Output the (X, Y) coordinate of the center of the cell containing the given text.  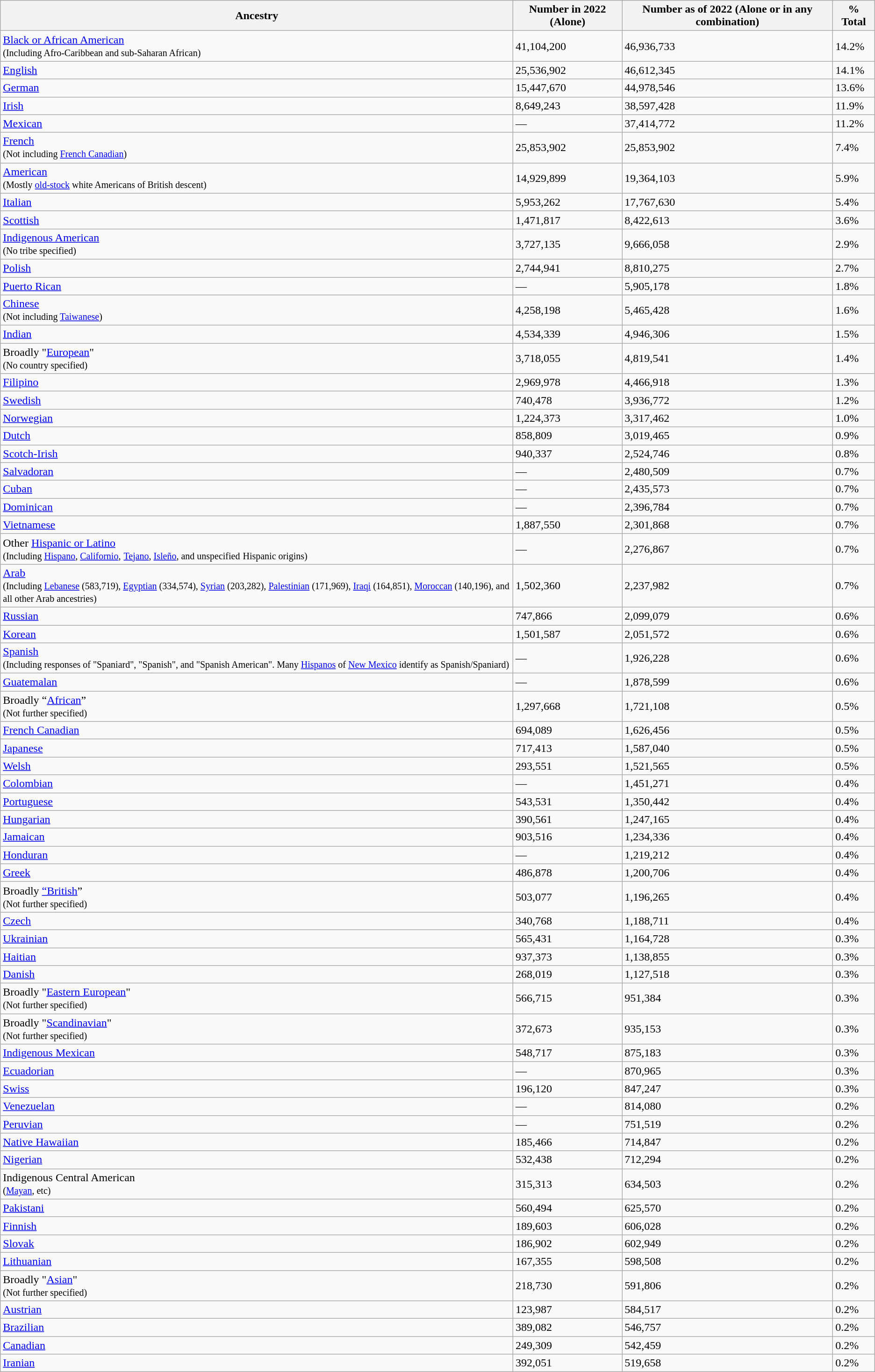
870,965 (727, 1071)
2,524,746 (727, 454)
Swiss (257, 1089)
602,949 (727, 1243)
3.6% (854, 220)
Number in 2022 (Alone) (567, 16)
% Total (854, 16)
9,666,058 (727, 244)
3,317,462 (727, 418)
Mexican (257, 123)
1,501,587 (567, 634)
13.6% (854, 88)
11.2% (854, 123)
Cuban (257, 489)
Brazilian (257, 1328)
French Canadian (257, 730)
Other Hispanic or Latino(Including Hispano, Californio, Tejano, Isleño, and unspecified Hispanic origins) (257, 549)
340,768 (567, 921)
717,413 (567, 748)
1,451,271 (727, 784)
1,587,040 (727, 748)
390,561 (567, 819)
389,082 (567, 1328)
503,077 (567, 897)
15,447,670 (567, 88)
2,744,941 (567, 268)
Scotch-Irish (257, 454)
4,819,541 (727, 358)
Swedish (257, 400)
Broadly “British”(Not further specified) (257, 897)
5.4% (854, 202)
8,810,275 (727, 268)
1,887,550 (567, 525)
German (257, 88)
1,521,565 (727, 766)
2,480,509 (727, 471)
Puerto Rican (257, 286)
Pakistani (257, 1208)
0.9% (854, 436)
44,978,546 (727, 88)
185,466 (567, 1142)
546,757 (727, 1328)
Scottish (257, 220)
Hungarian (257, 819)
Korean (257, 634)
1,127,518 (727, 975)
Vietnamese (257, 525)
25,536,902 (567, 70)
2,099,079 (727, 616)
167,355 (567, 1261)
1.2% (854, 400)
8,649,243 (567, 106)
Greek (257, 873)
5,953,262 (567, 202)
Ancestry (257, 16)
1,200,706 (727, 873)
2,237,982 (727, 585)
Iranian (257, 1363)
1.5% (854, 334)
Broadly “African”(Not further specified) (257, 706)
1,471,817 (567, 220)
3,936,772 (727, 400)
2,435,573 (727, 489)
186,902 (567, 1243)
532,438 (567, 1160)
Jamaican (257, 837)
17,767,630 (727, 202)
Haitian (257, 956)
7.4% (854, 148)
1,926,228 (727, 658)
Lithuanian (257, 1261)
4,534,339 (567, 334)
Polish (257, 268)
8,422,613 (727, 220)
Portuguese (257, 802)
Broadly "Asian"(Not further specified) (257, 1285)
847,247 (727, 1089)
584,517 (727, 1310)
Czech (257, 921)
940,337 (567, 454)
Dominican (257, 507)
5,905,178 (727, 286)
Russian (257, 616)
712,294 (727, 1160)
38,597,428 (727, 106)
598,508 (727, 1261)
Chinese(Not including Taiwanese) (257, 311)
5.9% (854, 178)
Honduran (257, 855)
Nigerian (257, 1160)
11.9% (854, 106)
Austrian (257, 1310)
Indigenous Mexican (257, 1053)
14.1% (854, 70)
747,866 (567, 616)
1.6% (854, 311)
14.2% (854, 46)
Slovak (257, 1243)
2,051,572 (727, 634)
Welsh (257, 766)
1,247,165 (727, 819)
Dutch (257, 436)
751,519 (727, 1124)
37,414,772 (727, 123)
1,626,456 (727, 730)
4,946,306 (727, 334)
560,494 (567, 1208)
Spanish(Including responses of "Spaniard", "Spanish", and "Spanish American". Many Hispanos of New Mexico identify as Spanish/Spaniard) (257, 658)
Colombian (257, 784)
Broadly "Scandinavian"(Not further specified) (257, 1029)
268,019 (567, 975)
1,196,265 (727, 897)
293,551 (567, 766)
Guatemalan (257, 682)
46,936,733 (727, 46)
Finnish (257, 1226)
2.7% (854, 268)
Ukrainian (257, 939)
591,806 (727, 1285)
814,080 (727, 1106)
4,466,918 (727, 383)
41,104,200 (567, 46)
1,224,373 (567, 418)
Indigenous Central American(Mayan, etc) (257, 1184)
Broadly "European"(No country specified) (257, 358)
1,219,212 (727, 855)
566,715 (567, 999)
548,717 (567, 1053)
486,878 (567, 873)
196,120 (567, 1089)
543,531 (567, 802)
1.4% (854, 358)
218,730 (567, 1285)
1,234,336 (727, 837)
3,019,465 (727, 436)
Salvadoran (257, 471)
392,051 (567, 1363)
Irish (257, 106)
625,570 (727, 1208)
1,297,668 (567, 706)
Japanese (257, 748)
1.0% (854, 418)
875,183 (727, 1053)
1,350,442 (727, 802)
Venezuelan (257, 1106)
372,673 (567, 1029)
123,987 (567, 1310)
1.8% (854, 286)
694,089 (567, 730)
935,153 (727, 1029)
46,612,345 (727, 70)
1,502,360 (567, 585)
542,459 (727, 1345)
Canadian (257, 1345)
Norwegian (257, 418)
1,164,728 (727, 939)
Italian (257, 202)
1.3% (854, 383)
Native Hawaiian (257, 1142)
903,516 (567, 837)
5,465,428 (727, 311)
1,721,108 (727, 706)
740,478 (567, 400)
2,396,784 (727, 507)
Filipino (257, 383)
Broadly "Eastern European"(Not further specified) (257, 999)
English (257, 70)
Danish (257, 975)
14,929,899 (567, 178)
Ecuadorian (257, 1071)
951,384 (727, 999)
937,373 (567, 956)
189,603 (567, 1226)
Indigenous American(No tribe specified) (257, 244)
2,301,868 (727, 525)
606,028 (727, 1226)
Number as of 2022 (Alone or in any combination) (727, 16)
2,276,867 (727, 549)
American(Mostly old-stock white Americans of British descent) (257, 178)
315,313 (567, 1184)
2.9% (854, 244)
519,658 (727, 1363)
French(Not including French Canadian) (257, 148)
Indian (257, 334)
3,727,135 (567, 244)
Black or African American(Including Afro-Caribbean and sub-Saharan African) (257, 46)
714,847 (727, 1142)
1,878,599 (727, 682)
0.8% (854, 454)
565,431 (567, 939)
19,364,103 (727, 178)
634,503 (727, 1184)
4,258,198 (567, 311)
2,969,978 (567, 383)
3,718,055 (567, 358)
1,138,855 (727, 956)
249,309 (567, 1345)
1,188,711 (727, 921)
858,809 (567, 436)
Peruvian (257, 1124)
